Detect which cell encompasses the target text, then output its (X, Y) center coordinate. 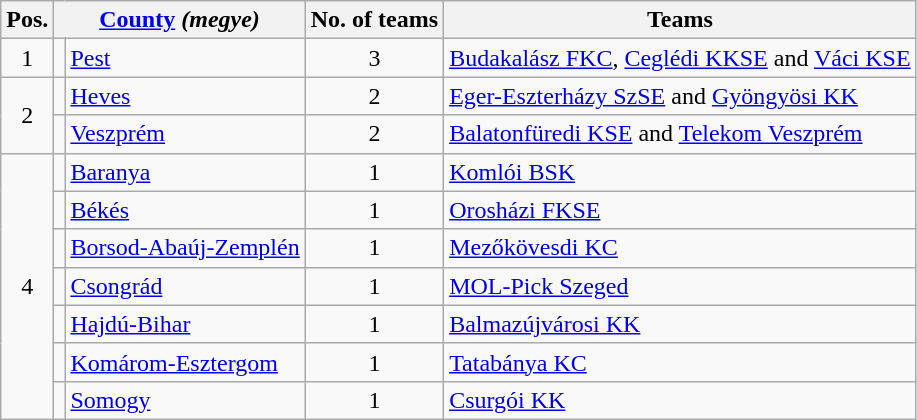
Békés (185, 210)
County (megye) (180, 20)
MOL-Pick Szeged (680, 286)
Orosházi FKSE (680, 210)
Heves (185, 96)
Budakalász FKC, Ceglédi KKSE and Váci KSE (680, 58)
Teams (680, 20)
Komárom-Esztergom (185, 362)
Balmazújvárosi KK (680, 324)
Mezőkövesdi KC (680, 248)
3 (374, 58)
Balatonfüredi KSE and Telekom Veszprém (680, 134)
Eger-Eszterházy SzSE and Gyöngyösi KK (680, 96)
No. of teams (374, 20)
Pos. (28, 20)
Komlói BSK (680, 172)
4 (28, 286)
Baranya (185, 172)
Somogy (185, 400)
Veszprém (185, 134)
Csurgói KK (680, 400)
Csongrád (185, 286)
Hajdú-Bihar (185, 324)
Pest (185, 58)
Borsod-Abaúj-Zemplén (185, 248)
Tatabánya KC (680, 362)
